Capture the cell that displays the provided text and extract its (x, y) central coordinate. 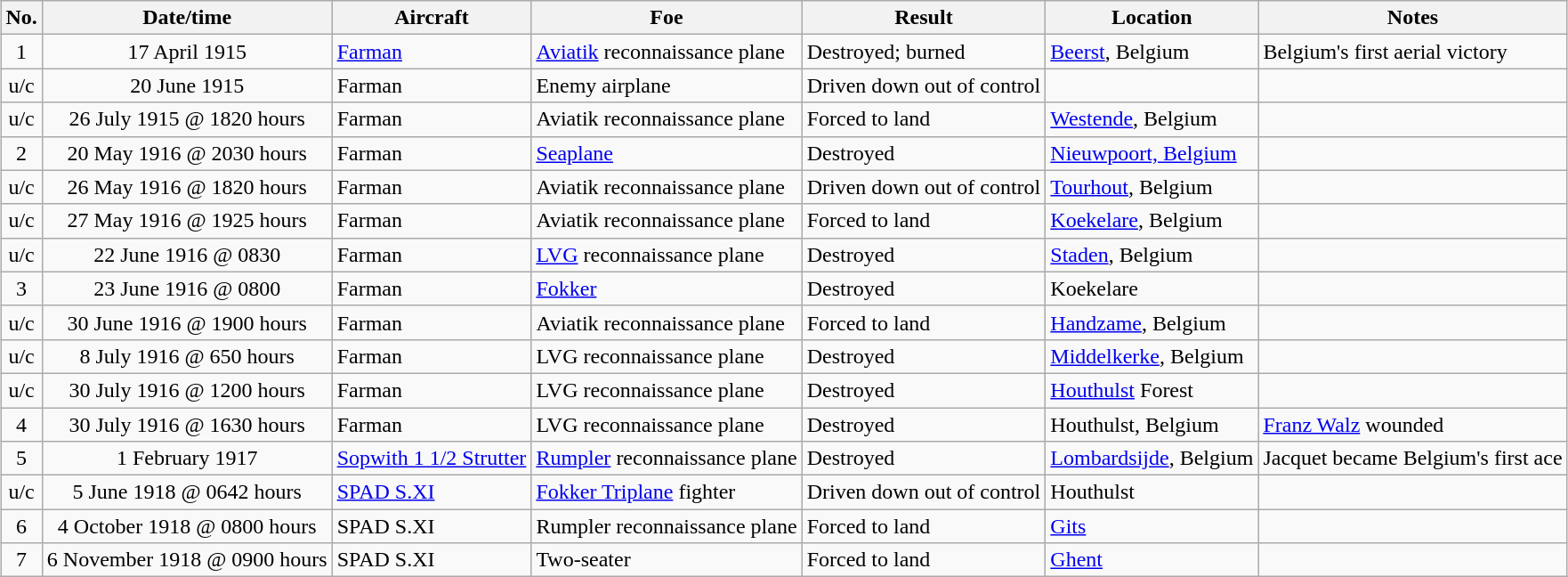
Franz Walz wounded (1413, 425)
Middelkerke, Belgium (1152, 356)
6 November 1918 @ 0900 hours (187, 560)
Houthulst, Belgium (1152, 425)
Nieuwpoort, Belgium (1152, 153)
Houthulst (1152, 492)
No. (21, 18)
1 February 1917 (187, 459)
3 (21, 288)
8 July 1916 @ 650 hours (187, 356)
Lombardsijde, Belgium (1152, 459)
Aircraft (432, 18)
7 (21, 560)
Staden, Belgium (1152, 255)
30 June 1916 @ 1900 hours (187, 322)
5 (21, 459)
Fokker Triplane fighter (667, 492)
Handzame, Belgium (1152, 322)
22 June 1916 @ 0830 (187, 255)
Foe (667, 18)
Belgium's first aerial victory (1413, 52)
6 (21, 526)
Location (1152, 18)
27 May 1916 @ 1925 hours (187, 221)
Koekelare, Belgium (1152, 221)
Enemy airplane (667, 85)
23 June 1916 @ 0800 (187, 288)
Seaplane (667, 153)
20 May 1916 @ 2030 hours (187, 153)
Result (924, 18)
26 July 1915 @ 1820 hours (187, 119)
Jacquet became Belgium's first ace (1413, 459)
4 October 1918 @ 0800 hours (187, 526)
Notes (1413, 18)
Westende, Belgium (1152, 119)
4 (21, 425)
26 May 1916 @ 1820 hours (187, 187)
Date/time (187, 18)
Sopwith 1 1/2 Strutter (432, 459)
Gits (1152, 526)
20 June 1915 (187, 85)
Two-seater (667, 560)
30 July 1916 @ 1200 hours (187, 390)
30 July 1916 @ 1630 hours (187, 425)
Ghent (1152, 560)
Koekelare (1152, 288)
1 (21, 52)
Destroyed; burned (924, 52)
17 April 1915 (187, 52)
Beerst, Belgium (1152, 52)
Houthulst Forest (1152, 390)
2 (21, 153)
Tourhout, Belgium (1152, 187)
5 June 1918 @ 0642 hours (187, 492)
Fokker (667, 288)
